From the cell containing the given text, extract its center point as (X, Y) coordinate. 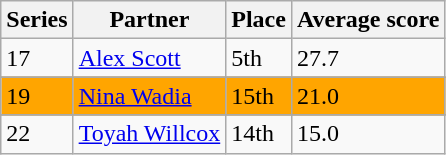
5th (259, 58)
21.0 (368, 96)
14th (259, 134)
Average score (368, 20)
17 (37, 58)
27.7 (368, 58)
Alex Scott (150, 58)
19 (37, 96)
15th (259, 96)
Series (37, 20)
Toyah Willcox (150, 134)
Partner (150, 20)
22 (37, 134)
Nina Wadia (150, 96)
15.0 (368, 134)
Place (259, 20)
